Determine the [X, Y] coordinate at the center of the cell enclosing the given text.  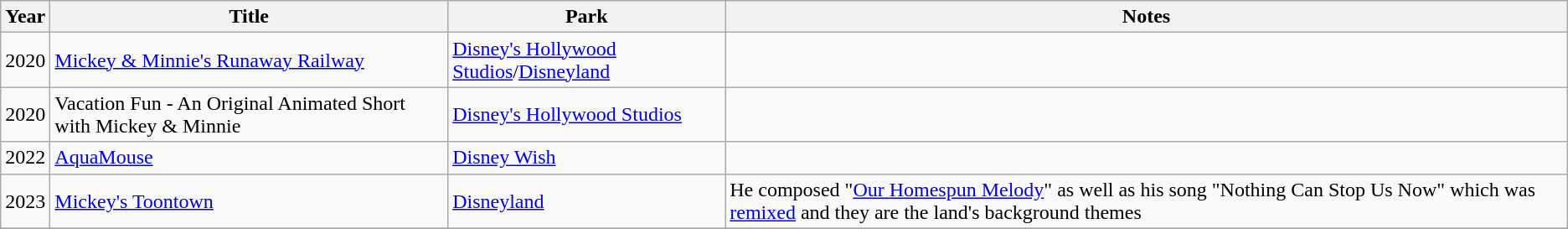
Year [25, 17]
Disney Wish [586, 158]
He composed "Our Homespun Melody" as well as his song "Nothing Can Stop Us Now" which was remixed and they are the land's background themes [1146, 201]
2022 [25, 158]
Disney's Hollywood Studios [586, 114]
Mickey's Toontown [250, 201]
Notes [1146, 17]
Disneyland [586, 201]
Mickey & Minnie's Runaway Railway [250, 60]
Title [250, 17]
AquaMouse [250, 158]
Vacation Fun - An Original Animated Short with Mickey & Minnie [250, 114]
Park [586, 17]
Disney's Hollywood Studios/Disneyland [586, 60]
2023 [25, 201]
